Extract the (X, Y) coordinate from the center of the cell holding the provided text.  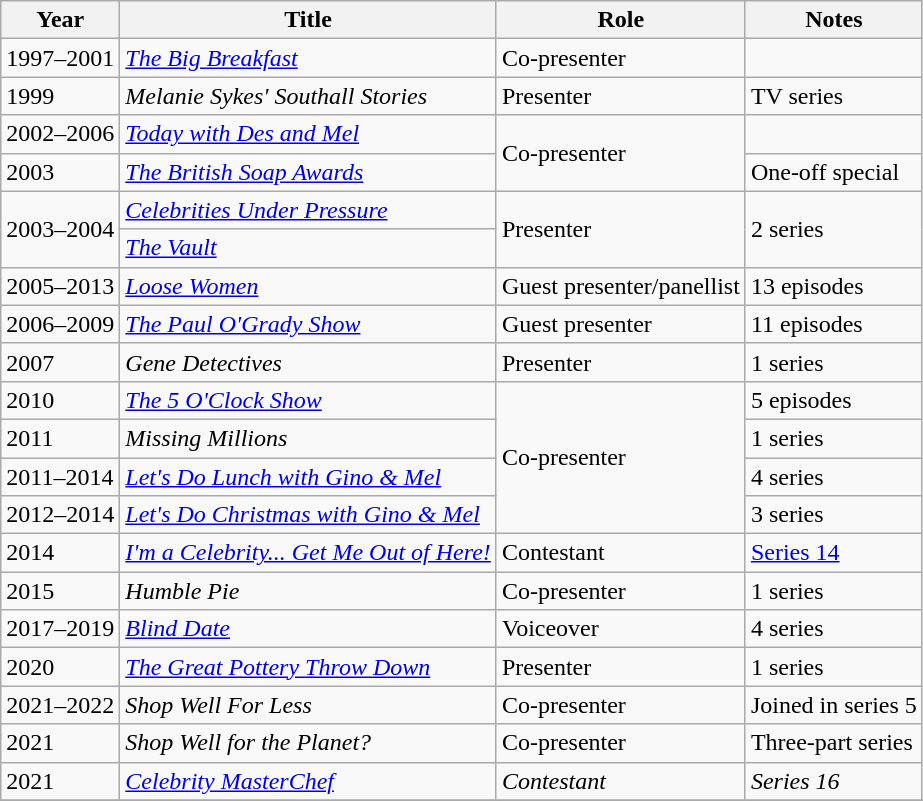
Series 16 (834, 781)
I'm a Celebrity... Get Me Out of Here! (308, 553)
2011–2014 (60, 477)
Notes (834, 20)
Joined in series 5 (834, 705)
Missing Millions (308, 438)
11 episodes (834, 324)
2020 (60, 667)
Title (308, 20)
2002–2006 (60, 134)
2007 (60, 362)
Today with Des and Mel (308, 134)
TV series (834, 96)
The British Soap Awards (308, 172)
2 series (834, 229)
1997–2001 (60, 58)
Melanie Sykes' Southall Stories (308, 96)
Voiceover (620, 629)
2012–2014 (60, 515)
5 episodes (834, 400)
One-off special (834, 172)
The Paul O'Grady Show (308, 324)
Celebrities Under Pressure (308, 210)
Three-part series (834, 743)
1999 (60, 96)
Shop Well for the Planet? (308, 743)
The 5 O'Clock Show (308, 400)
Humble Pie (308, 591)
Blind Date (308, 629)
2005–2013 (60, 286)
Let's Do Christmas with Gino & Mel (308, 515)
2011 (60, 438)
2021–2022 (60, 705)
Shop Well For Less (308, 705)
2006–2009 (60, 324)
The Great Pottery Throw Down (308, 667)
Series 14 (834, 553)
Guest presenter (620, 324)
13 episodes (834, 286)
2003–2004 (60, 229)
2003 (60, 172)
Celebrity MasterChef (308, 781)
The Vault (308, 248)
3 series (834, 515)
Loose Women (308, 286)
The Big Breakfast (308, 58)
2015 (60, 591)
Gene Detectives (308, 362)
2014 (60, 553)
2017–2019 (60, 629)
2010 (60, 400)
Role (620, 20)
Guest presenter/panellist (620, 286)
Let's Do Lunch with Gino & Mel (308, 477)
Year (60, 20)
